Capture the cell that displays the provided text and extract its (X, Y) central coordinate. 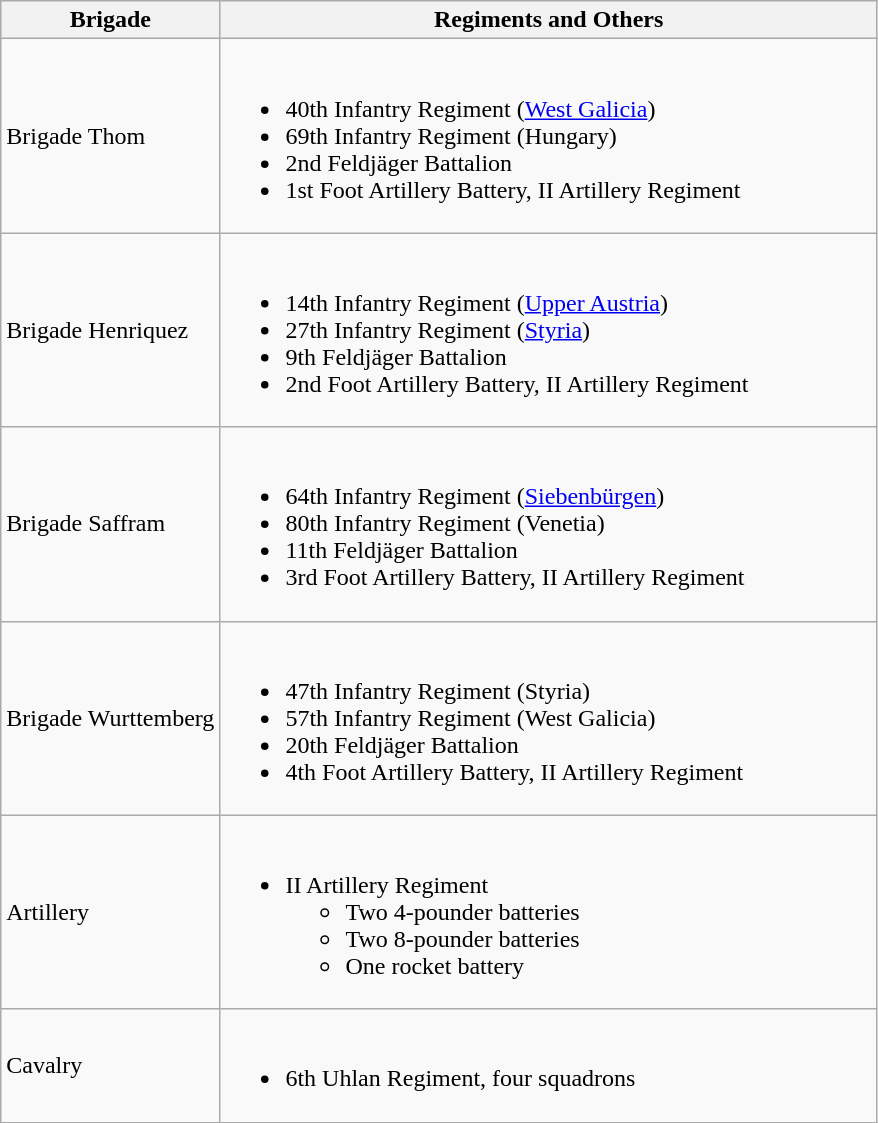
Artillery (110, 912)
II Artillery RegimentTwo 4-pounder batteriesTwo 8-pounder batteriesOne rocket battery (548, 912)
Brigade Thom (110, 136)
64th Infantry Regiment (Siebenbürgen)80th Infantry Regiment (Venetia)11th Feldjäger Battalion3rd Foot Artillery Battery, II Artillery Regiment (548, 524)
Brigade (110, 20)
Regiments and Others (548, 20)
Brigade Wurttemberg (110, 718)
40th Infantry Regiment (West Galicia)69th Infantry Regiment (Hungary)2nd Feldjäger Battalion1st Foot Artillery Battery, II Artillery Regiment (548, 136)
Brigade Saffram (110, 524)
Cavalry (110, 1066)
14th Infantry Regiment (Upper Austria)27th Infantry Regiment (Styria)9th Feldjäger Battalion2nd Foot Artillery Battery, II Artillery Regiment (548, 330)
47th Infantry Regiment (Styria)57th Infantry Regiment (West Galicia)20th Feldjäger Battalion4th Foot Artillery Battery, II Artillery Regiment (548, 718)
6th Uhlan Regiment, four squadrons (548, 1066)
Brigade Henriquez (110, 330)
